Output the [x, y] coordinate of the center of the cell containing the given text.  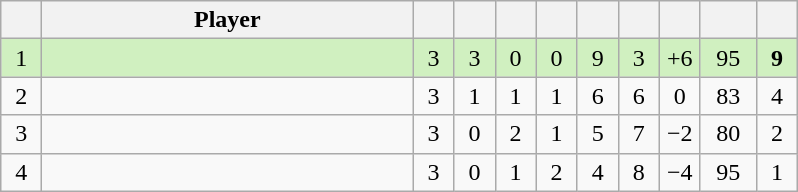
5 [598, 134]
83 [728, 96]
−4 [680, 172]
80 [728, 134]
Player [228, 20]
+6 [680, 58]
7 [638, 134]
−2 [680, 134]
8 [638, 172]
